Return the [X, Y] coordinate for the center point of the cell that contains the specified text.  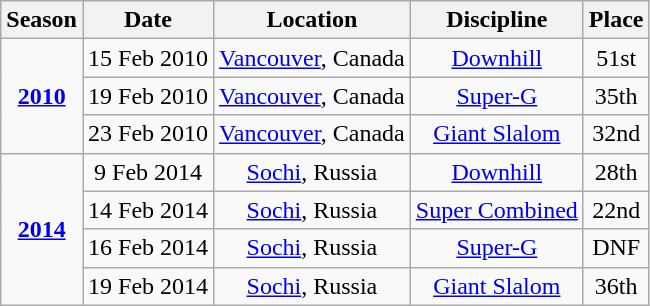
36th [616, 286]
23 Feb 2010 [148, 134]
32nd [616, 134]
22nd [616, 210]
DNF [616, 248]
28th [616, 172]
Discipline [496, 20]
14 Feb 2014 [148, 210]
16 Feb 2014 [148, 248]
Super Combined [496, 210]
Date [148, 20]
Season [42, 20]
19 Feb 2010 [148, 96]
15 Feb 2010 [148, 58]
2014 [42, 229]
2010 [42, 96]
19 Feb 2014 [148, 286]
9 Feb 2014 [148, 172]
Place [616, 20]
35th [616, 96]
Location [312, 20]
51st [616, 58]
